For the text-containing cell, return its midpoint in (X, Y) coordinate format. 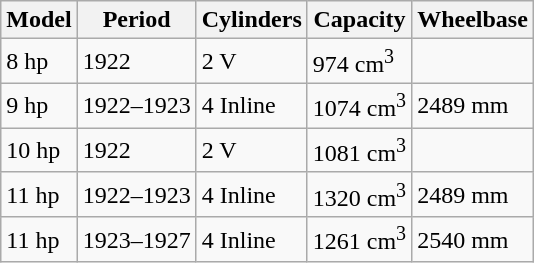
Cylinders (252, 20)
1261 cm3 (359, 240)
8 hp (39, 62)
2540 mm (473, 240)
Capacity (359, 20)
Period (136, 20)
1081 cm3 (359, 150)
1320 cm3 (359, 194)
1074 cm3 (359, 106)
10 hp (39, 150)
1923–1927 (136, 240)
974 cm3 (359, 62)
Model (39, 20)
9 hp (39, 106)
Wheelbase (473, 20)
